Scan for the cell matching the given text and deliver its (x, y) coordinate at center. 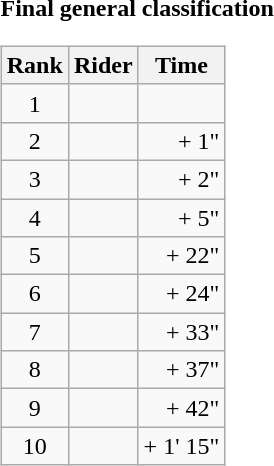
7 (34, 332)
6 (34, 294)
+ 5" (182, 217)
+ 1" (182, 141)
+ 24" (182, 294)
+ 42" (182, 408)
Rank (34, 65)
4 (34, 217)
5 (34, 256)
Rider (103, 65)
Time (182, 65)
+ 33" (182, 332)
+ 22" (182, 256)
+ 1' 15" (182, 446)
2 (34, 141)
+ 37" (182, 370)
8 (34, 370)
+ 2" (182, 179)
1 (34, 103)
9 (34, 408)
3 (34, 179)
10 (34, 446)
